Extract the (x, y) coordinate from the center of the cell holding the provided text.  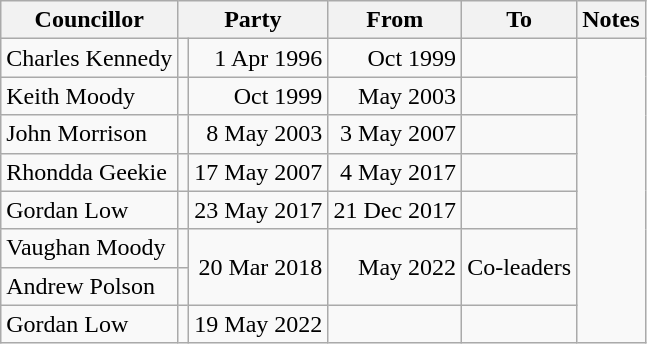
20 Mar 2018 (258, 267)
17 May 2007 (258, 172)
Councillor (90, 20)
Co-leaders (520, 267)
John Morrison (90, 134)
To (520, 20)
Keith Moody (90, 96)
19 May 2022 (258, 324)
4 May 2017 (395, 172)
Charles Kennedy (90, 58)
From (395, 20)
1 Apr 1996 (258, 58)
Notes (611, 20)
Party (253, 20)
May 2003 (395, 96)
Andrew Polson (90, 286)
Rhondda Geekie (90, 172)
8 May 2003 (258, 134)
3 May 2007 (395, 134)
May 2022 (395, 267)
Vaughan Moody (90, 248)
21 Dec 2017 (395, 210)
23 May 2017 (258, 210)
